Determine the [x, y] coordinate at the center of the cell enclosing the given text.  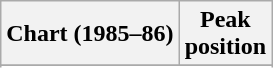
Chart (1985–86) [90, 34]
Peakposition [225, 34]
